Output the (X, Y) coordinate of the center of the cell containing the given text.  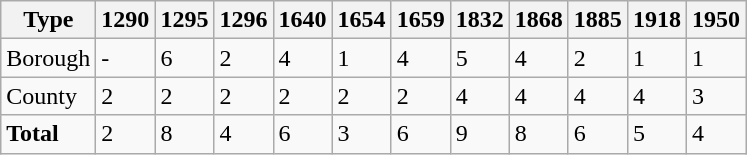
1290 (126, 20)
1832 (480, 20)
County (48, 96)
1659 (420, 20)
- (126, 58)
Total (48, 134)
1950 (716, 20)
1654 (362, 20)
Type (48, 20)
1295 (184, 20)
1640 (302, 20)
1868 (538, 20)
9 (480, 134)
1885 (598, 20)
1918 (656, 20)
1296 (244, 20)
Borough (48, 58)
